Output the [x, y] coordinate of the center of the cell containing the given text.  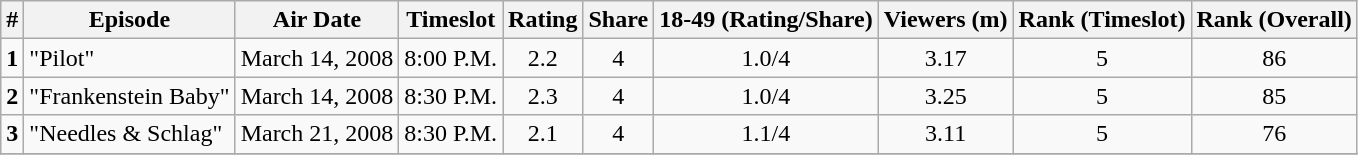
3.25 [946, 96]
3 [12, 134]
3.11 [946, 134]
2 [12, 96]
Episode [130, 20]
2.3 [543, 96]
Air Date [317, 20]
1 [12, 58]
Share [618, 20]
8:00 P.M. [451, 58]
85 [1274, 96]
March 21, 2008 [317, 134]
18-49 (Rating/Share) [766, 20]
# [12, 20]
"Frankenstein Baby" [130, 96]
Timeslot [451, 20]
"Needles & Schlag" [130, 134]
"Pilot" [130, 58]
86 [1274, 58]
Rating [543, 20]
Viewers (m) [946, 20]
Rank (Overall) [1274, 20]
Rank (Timeslot) [1102, 20]
76 [1274, 134]
1.1/4 [766, 134]
3.17 [946, 58]
2.2 [543, 58]
2.1 [543, 134]
